Capture the cell that displays the provided text and extract its (X, Y) central coordinate. 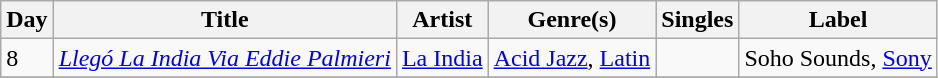
Day (27, 20)
Title (224, 20)
Soho Sounds, Sony (838, 58)
Artist (442, 20)
Acid Jazz, Latin (572, 58)
Genre(s) (572, 20)
Singles (698, 20)
8 (27, 58)
Llegó La India Via Eddie Palmieri (224, 58)
La India (442, 58)
Label (838, 20)
